Detect which cell encompasses the target text, then output its (X, Y) center coordinate. 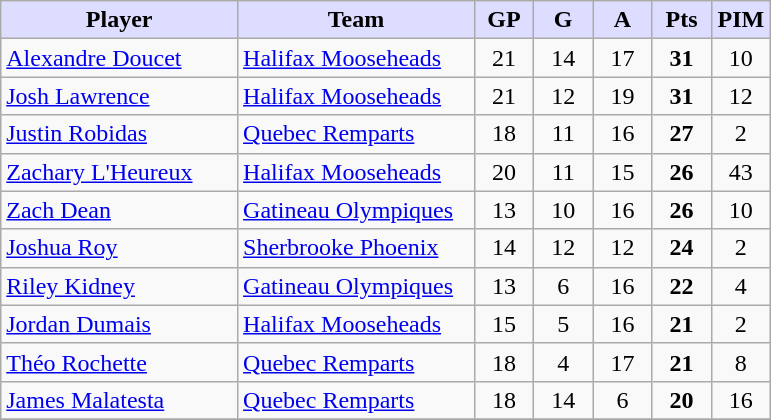
19 (622, 96)
22 (682, 286)
Joshua Roy (120, 248)
Zach Dean (120, 210)
27 (682, 134)
Théo Rochette (120, 362)
Josh Lawrence (120, 96)
James Malatesta (120, 400)
Team (356, 20)
GP (504, 20)
Sherbrooke Phoenix (356, 248)
43 (740, 172)
A (622, 20)
8 (740, 362)
Justin Robidas (120, 134)
PIM (740, 20)
5 (564, 324)
Riley Kidney (120, 286)
Alexandre Doucet (120, 58)
Jordan Dumais (120, 324)
Player (120, 20)
Zachary L'Heureux (120, 172)
Pts (682, 20)
G (564, 20)
24 (682, 248)
